Search for the cell housing the specified text and yield its [x, y] center coordinate. 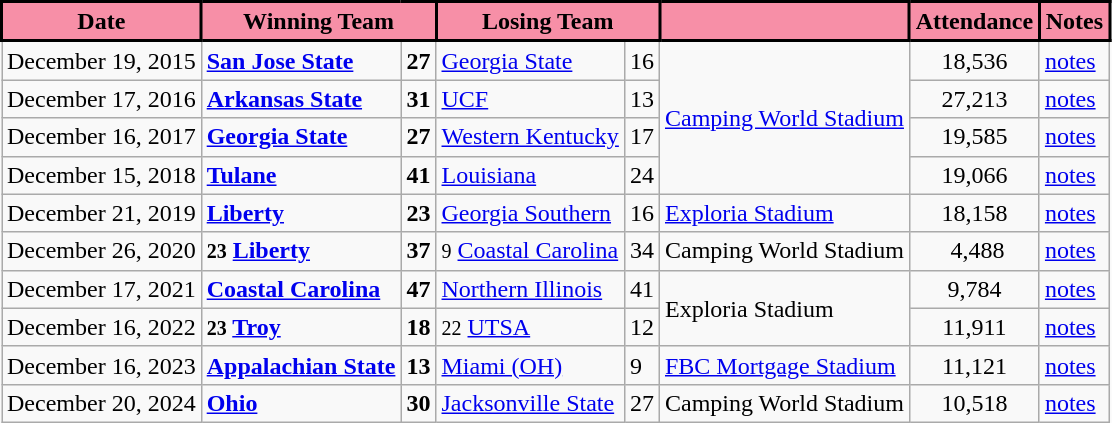
Liberty [301, 213]
22 UTSA [530, 327]
19,066 [974, 175]
10,518 [974, 403]
Georgia Southern [530, 213]
December 26, 2020 [102, 251]
December 16, 2023 [102, 365]
12 [642, 327]
Coastal Carolina [301, 289]
Winning Team [318, 22]
24 [642, 175]
11,911 [974, 327]
11,121 [974, 365]
December 17, 2016 [102, 99]
19,585 [974, 137]
4,488 [974, 251]
9,784 [974, 289]
December 16, 2017 [102, 137]
Appalachian State [301, 365]
December 16, 2022 [102, 327]
San Jose State [301, 60]
47 [418, 289]
FBC Mortgage Stadium [784, 365]
37 [418, 251]
Date [102, 22]
27,213 [974, 99]
Losing Team [548, 22]
9 [642, 365]
December 21, 2019 [102, 213]
18,158 [974, 213]
34 [642, 251]
Arkansas State [301, 99]
31 [418, 99]
17 [642, 137]
Northern Illinois [530, 289]
18 [418, 327]
9 Coastal Carolina [530, 251]
Louisiana [530, 175]
Miami (OH) [530, 365]
December 15, 2018 [102, 175]
Notes [1074, 22]
23 [418, 213]
Tulane [301, 175]
December 19, 2015 [102, 60]
30 [418, 403]
Ohio [301, 403]
Western Kentucky [530, 137]
Attendance [974, 22]
23 Troy [301, 327]
December 20, 2024 [102, 403]
UCF [530, 99]
23 Liberty [301, 251]
Jacksonville State [530, 403]
18,536 [974, 60]
December 17, 2021 [102, 289]
